Determine the (X, Y) coordinate at the center of the cell enclosing the given text.  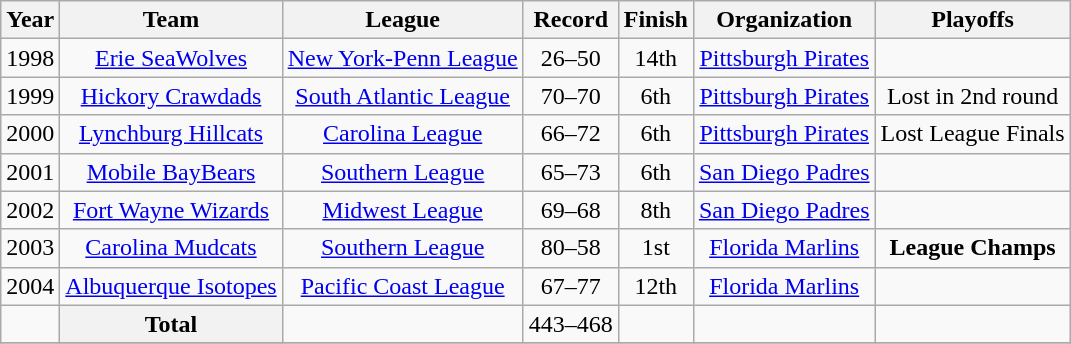
2001 (30, 172)
Mobile BayBears (171, 172)
Midwest League (402, 210)
Carolina League (402, 134)
80–58 (570, 248)
New York-Penn League (402, 58)
Record (570, 20)
Pacific Coast League (402, 286)
Erie SeaWolves (171, 58)
1998 (30, 58)
12th (656, 286)
Lost League Finals (972, 134)
70–70 (570, 96)
Hickory Crawdads (171, 96)
8th (656, 210)
443–468 (570, 324)
2004 (30, 286)
League (402, 20)
65–73 (570, 172)
Lynchburg Hillcats (171, 134)
Organization (784, 20)
Year (30, 20)
Albuquerque Isotopes (171, 286)
Carolina Mudcats (171, 248)
67–77 (570, 286)
26–50 (570, 58)
League Champs (972, 248)
1st (656, 248)
Lost in 2nd round (972, 96)
2003 (30, 248)
69–68 (570, 210)
Playoffs (972, 20)
South Atlantic League (402, 96)
14th (656, 58)
2002 (30, 210)
66–72 (570, 134)
Total (171, 324)
Team (171, 20)
Fort Wayne Wizards (171, 210)
Finish (656, 20)
2000 (30, 134)
1999 (30, 96)
